Output the (x, y) coordinate of the center of the cell containing the given text.  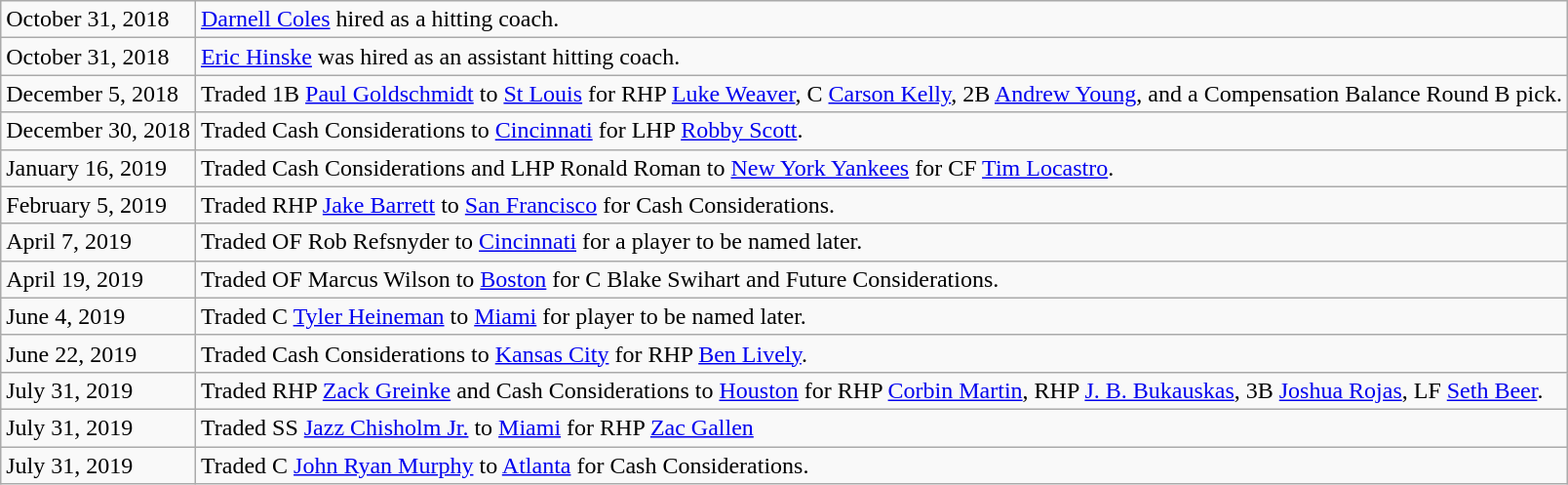
Traded Cash Considerations and LHP Ronald Roman to New York Yankees for CF Tim Locastro. (882, 168)
December 30, 2018 (98, 131)
Traded 1B Paul Goldschmidt to St Louis for RHP Luke Weaver, C Carson Kelly, 2B Andrew Young, and a Compensation Balance Round B pick. (882, 94)
Traded OF Marcus Wilson to Boston for C Blake Swihart and Future Considerations. (882, 279)
Eric Hinske was hired as an assistant hitting coach. (882, 57)
Traded SS Jazz Chisholm Jr. to Miami for RHP Zac Gallen (882, 427)
Traded RHP Zack Greinke and Cash Considerations to Houston for RHP Corbin Martin, RHP J. B. Bukauskas, 3B Joshua Rojas, LF Seth Beer. (882, 390)
January 16, 2019 (98, 168)
Traded Cash Considerations to Kansas City for RHP Ben Lively. (882, 353)
Traded C Tyler Heineman to Miami for player to be named later. (882, 316)
April 7, 2019 (98, 242)
Darnell Coles hired as a hitting coach. (882, 20)
Traded OF Rob Refsnyder to Cincinnati for a player to be named later. (882, 242)
December 5, 2018 (98, 94)
June 4, 2019 (98, 316)
February 5, 2019 (98, 205)
Traded RHP Jake Barrett to San Francisco for Cash Considerations. (882, 205)
Traded C John Ryan Murphy to Atlanta for Cash Considerations. (882, 465)
April 19, 2019 (98, 279)
Traded Cash Considerations to Cincinnati for LHP Robby Scott. (882, 131)
June 22, 2019 (98, 353)
